Return the (x, y) coordinate for the center point of the cell that contains the specified text.  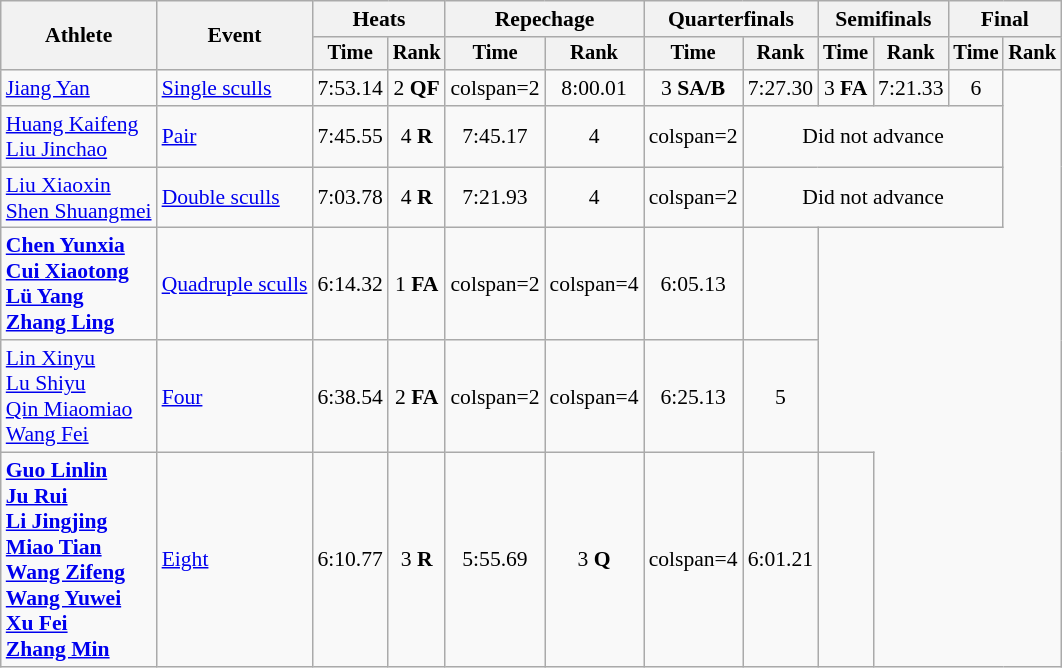
6:01.21 (780, 560)
Quarterfinals (732, 19)
2 FA (417, 396)
1 FA (417, 284)
7:27.30 (780, 88)
3 Q (594, 560)
Double sculls (235, 198)
3 FA (846, 88)
6:10.77 (350, 560)
Heats (378, 19)
6:05.13 (694, 284)
5:55.69 (494, 560)
6:25.13 (694, 396)
6:38.54 (350, 396)
Quadruple sculls (235, 284)
Lin XinyuLu ShiyuQin MiaomiaoWang Fei (79, 396)
3 R (417, 560)
Semifinals (883, 19)
Pair (235, 136)
6 (976, 88)
8:00.01 (594, 88)
6:14.32 (350, 284)
7:45.55 (350, 136)
Guo LinlinJu RuiLi JingjingMiao TianWang ZifengWang YuweiXu FeiZhang Min (79, 560)
Final (1005, 19)
7:21.93 (494, 198)
7:45.17 (494, 136)
7:53.14 (350, 88)
7:21.33 (910, 88)
Huang KaifengLiu Jinchao (79, 136)
Athlete (79, 36)
5 (780, 396)
Chen YunxiaCui XiaotongLü YangZhang Ling (79, 284)
Liu XiaoxinShen Shuangmei (79, 198)
Single sculls (235, 88)
Repechage (544, 19)
Four (235, 396)
3 SA/B (694, 88)
Event (235, 36)
7:03.78 (350, 198)
Jiang Yan (79, 88)
Eight (235, 560)
2 QF (417, 88)
